Capture the cell that displays the provided text and extract its [x, y] central coordinate. 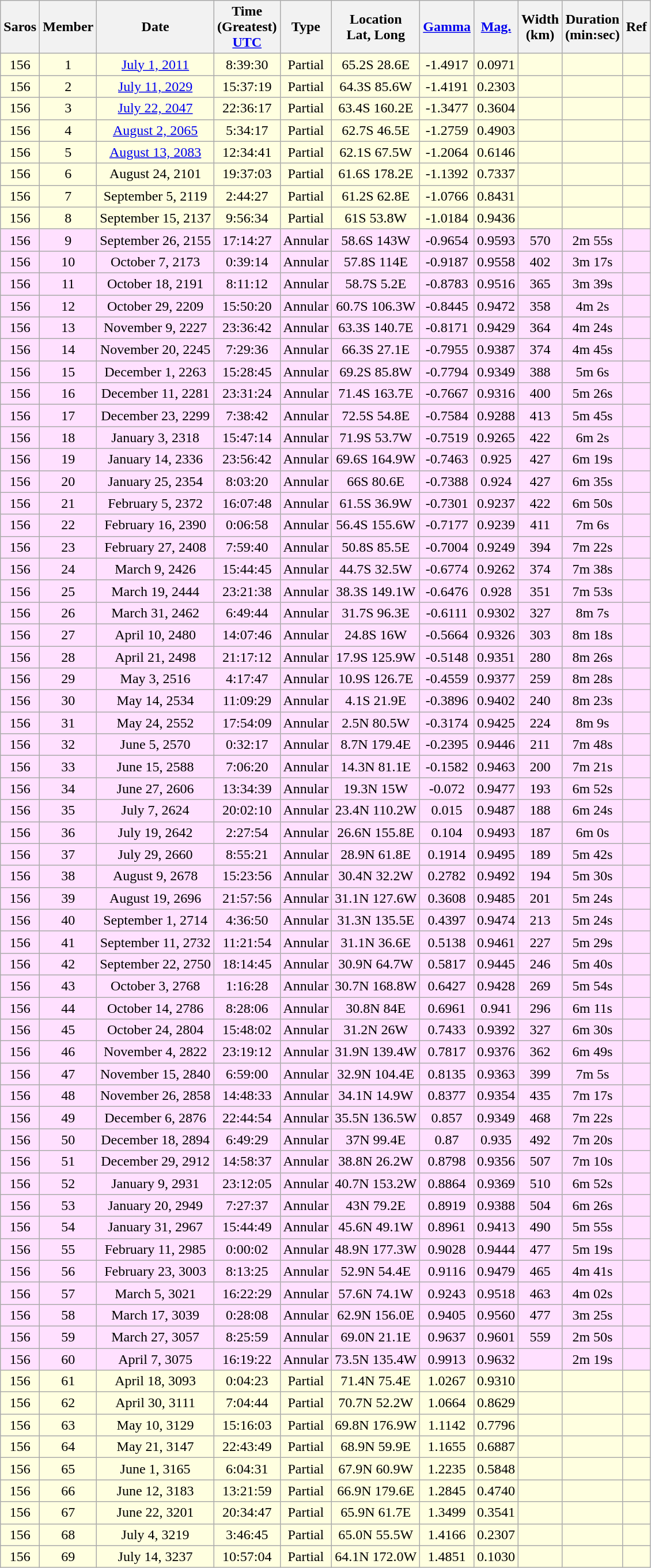
30.7N 168.8W [376, 986]
45.6N 49.1W [376, 1227]
6:04:31 [247, 1469]
0.3541 [495, 1513]
23:36:42 [247, 328]
15:23:56 [247, 876]
63.4S 160.2E [376, 108]
0.9479 [495, 1271]
Member [68, 27]
194 [540, 876]
8:28:06 [247, 1008]
61S 53.8W [376, 218]
-0.5148 [447, 657]
-0.7519 [447, 438]
0.9485 [495, 898]
23:56:42 [247, 459]
2:27:54 [247, 832]
0.9913 [447, 1359]
30.4N 32.2W [376, 876]
6m 49s [593, 1052]
31.9N 139.4W [376, 1052]
0.9351 [495, 657]
0.9116 [447, 1271]
71.4N 75.4E [376, 1381]
59 [68, 1337]
6m 19s [593, 459]
7:59:40 [247, 547]
8:39:30 [247, 65]
364 [540, 328]
0.7433 [447, 1030]
0:06:58 [247, 525]
March 27, 3057 [156, 1337]
0.9461 [495, 942]
0.9392 [495, 1030]
23:31:24 [247, 394]
4m 45s [593, 350]
September 26, 2155 [156, 240]
66.9N 179.6E [376, 1491]
4 [68, 130]
73.5N 135.4W [376, 1359]
296 [540, 1008]
October 7, 2173 [156, 262]
-1.2759 [447, 130]
7:27:37 [247, 1205]
224 [540, 723]
0.9356 [495, 1162]
31.1N 36.6E [376, 942]
0.9405 [447, 1315]
43 [68, 986]
0.8135 [447, 1074]
Mag. [495, 27]
-0.2395 [447, 745]
64.3S 85.6W [376, 86]
0.9243 [447, 1293]
Gamma [447, 27]
65.2S 28.6E [376, 65]
52.9N 54.4E [376, 1271]
-0.072 [447, 789]
0.9560 [495, 1315]
0.104 [447, 832]
227 [540, 942]
5m 6s [593, 372]
0:32:17 [247, 745]
Saros [20, 27]
411 [540, 525]
22:44:54 [247, 1118]
201 [540, 898]
8:11:12 [247, 284]
38.3S 149.1W [376, 591]
15:37:19 [247, 86]
36 [68, 832]
30.8N 84E [376, 1008]
8:25:59 [247, 1337]
303 [540, 635]
0.9492 [495, 876]
December 11, 2281 [156, 394]
July 4, 3219 [156, 1535]
71.9S 53.7W [376, 438]
14:48:33 [247, 1096]
7:29:36 [247, 350]
1.3499 [447, 1513]
0:04:23 [247, 1381]
510 [540, 1183]
3m 17s [593, 262]
5m 55s [593, 1227]
4m 02s [593, 1293]
23:21:38 [247, 591]
April 30, 3111 [156, 1403]
6m 50s [593, 503]
365 [540, 284]
44.7S 32.5W [376, 569]
1.2845 [447, 1491]
8:03:20 [247, 481]
1.0267 [447, 1381]
September 15, 2137 [156, 218]
64 [68, 1447]
11:21:54 [247, 942]
6:49:29 [247, 1140]
69.8N 176.9W [376, 1425]
6:49:44 [247, 613]
5:34:17 [247, 130]
0.4903 [495, 130]
17:14:27 [247, 240]
October 3, 2768 [156, 986]
-1.0184 [447, 218]
-1.0766 [447, 196]
14 [68, 350]
53 [68, 1205]
0.9445 [495, 964]
0.9487 [495, 811]
5m 40s [593, 964]
Time(Greatest)UTC [247, 27]
32 [68, 745]
24.8S 16W [376, 635]
October 14, 2786 [156, 1008]
-0.7794 [447, 372]
July 29, 2660 [156, 854]
38.8N 26.2W [376, 1162]
5m 26s [593, 394]
40 [68, 920]
11 [68, 284]
0.4740 [495, 1491]
56 [68, 1271]
-1.4191 [447, 86]
72.5S 54.8E [376, 416]
-0.9187 [447, 262]
August 19, 2696 [156, 898]
8m 18s [593, 635]
June 5, 2570 [156, 745]
0.9262 [495, 569]
August 9, 2678 [156, 876]
January 31, 2967 [156, 1227]
55 [68, 1249]
0.9516 [495, 284]
0.925 [495, 459]
63 [68, 1425]
14:07:46 [247, 635]
November 15, 2840 [156, 1074]
0.9326 [495, 635]
November 4, 2822 [156, 1052]
November 9, 2227 [156, 328]
0.935 [495, 1140]
61 [68, 1381]
44 [68, 1008]
June 15, 2588 [156, 767]
-1.1392 [447, 174]
May 24, 2552 [156, 723]
4m 2s [593, 306]
14.3N 81.1E [376, 767]
0.9265 [495, 438]
0.7796 [495, 1425]
492 [540, 1140]
67 [68, 1513]
8m 7s [593, 613]
0.5817 [447, 964]
3m 25s [593, 1315]
66 [68, 1491]
16:19:22 [247, 1359]
68 [68, 1535]
-0.9654 [447, 240]
12 [68, 306]
61.5S 36.9W [376, 503]
7m 48s [593, 745]
30.9N 64.7W [376, 964]
0.924 [495, 481]
-0.7177 [447, 525]
5 [68, 152]
0.9428 [495, 986]
1.0664 [447, 1403]
September 22, 2750 [156, 964]
2m 19s [593, 1359]
-0.6476 [447, 591]
July 1, 2011 [156, 65]
August 13, 2083 [156, 152]
5m 42s [593, 854]
8m 9s [593, 723]
65.9N 61.7E [376, 1513]
16:07:48 [247, 503]
0.1914 [447, 854]
March 5, 3021 [156, 1293]
0.857 [447, 1118]
463 [540, 1293]
47 [68, 1074]
-1.2064 [447, 152]
33 [68, 767]
January 3, 2318 [156, 438]
26.6N 155.8E [376, 832]
7m 53s [593, 591]
71.4S 163.7E [376, 394]
May 14, 2534 [156, 701]
6m 24s [593, 811]
0.6961 [447, 1008]
16:22:29 [247, 1293]
2:44:27 [247, 196]
0.9425 [495, 723]
269 [540, 986]
19:37:03 [247, 174]
0.9637 [447, 1337]
362 [540, 1052]
6m 26s [593, 1205]
4m 24s [593, 328]
February 27, 2408 [156, 547]
15:44:45 [247, 569]
34 [68, 789]
22:43:49 [247, 1447]
8:13:25 [247, 1271]
64.1N 172.0W [376, 1556]
-0.5664 [447, 635]
31 [68, 723]
15:48:02 [247, 1030]
0.9493 [495, 832]
0.6427 [447, 986]
0.9472 [495, 306]
May 3, 2516 [156, 679]
-0.4559 [447, 679]
0.9237 [495, 503]
July 7, 2624 [156, 811]
October 24, 2804 [156, 1030]
0.0971 [495, 65]
8m 26s [593, 657]
27 [68, 635]
February 5, 2372 [156, 503]
21:17:12 [247, 657]
0.941 [495, 1008]
43N 79.2E [376, 1205]
7 [68, 196]
31.7S 96.3E [376, 613]
19.3N 15W [376, 789]
November 20, 2245 [156, 350]
0.6887 [495, 1447]
January 20, 2949 [156, 1205]
61.2S 62.8E [376, 196]
March 31, 2462 [156, 613]
0.9632 [495, 1359]
0.8864 [447, 1183]
351 [540, 591]
7m 21s [593, 767]
4:36:50 [247, 920]
490 [540, 1227]
0.9474 [495, 920]
0.9558 [495, 262]
10:57:04 [247, 1556]
21:57:56 [247, 898]
12:34:41 [247, 152]
0:39:14 [247, 262]
465 [540, 1271]
48.9N 177.3W [376, 1249]
31.2N 26W [376, 1030]
-0.6111 [447, 613]
63.3S 140.7E [376, 328]
5m 29s [593, 942]
49 [68, 1118]
399 [540, 1074]
1.4166 [447, 1535]
559 [540, 1337]
April 18, 3093 [156, 1381]
13:21:59 [247, 1491]
11:09:29 [247, 701]
50 [68, 1140]
April 21, 2498 [156, 657]
May 21, 3147 [156, 1447]
0:28:08 [247, 1315]
6m 35s [593, 481]
1:16:28 [247, 986]
62 [68, 1403]
February 23, 3003 [156, 1271]
6m 0s [593, 832]
1.1142 [447, 1425]
September 5, 2119 [156, 196]
July 11, 2029 [156, 86]
-0.7004 [447, 547]
51 [68, 1162]
22 [68, 525]
0.1030 [495, 1556]
468 [540, 1118]
December 29, 2912 [156, 1162]
0.9288 [495, 416]
Width(km) [540, 27]
58.7S 5.2E [376, 284]
8m 23s [593, 701]
193 [540, 789]
413 [540, 416]
200 [540, 767]
48 [68, 1096]
March 9, 2426 [156, 569]
7m 10s [593, 1162]
0.2307 [495, 1535]
0.9302 [495, 613]
April 10, 2480 [156, 635]
259 [540, 679]
LocationLat, Long [376, 27]
358 [540, 306]
0.8919 [447, 1205]
394 [540, 547]
7m 38s [593, 569]
-0.1582 [447, 767]
45 [68, 1030]
August 24, 2101 [156, 174]
-0.8171 [447, 328]
February 16, 2390 [156, 525]
October 29, 2209 [156, 306]
65 [68, 1469]
188 [540, 811]
November 26, 2858 [156, 1096]
0.9316 [495, 394]
402 [540, 262]
52 [68, 1183]
26 [68, 613]
June 22, 3201 [156, 1513]
18 [68, 438]
April 7, 3075 [156, 1359]
5m 45s [593, 416]
37 [68, 854]
-0.7301 [447, 503]
28.9N 61.8E [376, 854]
67.9N 60.9W [376, 1469]
62.1S 67.5W [376, 152]
4m 41s [593, 1271]
8:55:21 [247, 854]
0.8798 [447, 1162]
7m 5s [593, 1074]
58.6S 143W [376, 240]
46 [68, 1052]
35.5N 136.5W [376, 1118]
507 [540, 1162]
July 22, 2047 [156, 108]
6m 11s [593, 1008]
-1.4917 [447, 65]
10 [68, 262]
7:04:44 [247, 1403]
23 [68, 547]
0.9477 [495, 789]
3 [68, 108]
213 [540, 920]
57 [68, 1293]
2.5N 80.5W [376, 723]
435 [540, 1096]
0.87 [447, 1140]
June 1, 3165 [156, 1469]
31.3N 135.5E [376, 920]
62.9N 156.0E [376, 1315]
0.9402 [495, 701]
6:59:00 [247, 1074]
-0.3174 [447, 723]
7m 17s [593, 1096]
Type [306, 27]
0.9387 [495, 350]
0.8961 [447, 1227]
0.8431 [495, 196]
0.9377 [495, 679]
56.4S 155.6W [376, 525]
23.4N 110.2W [376, 811]
0.9463 [495, 767]
15:50:20 [247, 306]
-0.7667 [447, 394]
61.6S 178.2E [376, 174]
0.2303 [495, 86]
-0.3896 [447, 701]
7m 6s [593, 525]
41 [68, 942]
20:34:47 [247, 1513]
6m 2s [593, 438]
20 [68, 481]
1.2235 [447, 1469]
23:19:12 [247, 1052]
31.1N 127.6W [376, 898]
1 [68, 65]
January 9, 2931 [156, 1183]
18:14:45 [247, 964]
32.9N 104.4E [376, 1074]
9:56:34 [247, 218]
-0.7388 [447, 481]
0.015 [447, 811]
June 12, 3183 [156, 1491]
0.928 [495, 591]
69 [68, 1556]
0.9239 [495, 525]
388 [540, 372]
0.6146 [495, 152]
0.9376 [495, 1052]
15:16:03 [247, 1425]
25 [68, 591]
57.8S 114E [376, 262]
0.9354 [495, 1096]
19 [68, 459]
0.4397 [447, 920]
0.3604 [495, 108]
6 [68, 174]
70.7N 52.2W [376, 1403]
0.9444 [495, 1249]
-0.8445 [447, 306]
0.9593 [495, 240]
January 14, 2336 [156, 459]
28 [68, 657]
1.4851 [447, 1556]
69.6S 164.9W [376, 459]
Ref [636, 27]
0.7337 [495, 174]
10.9S 126.7E [376, 679]
0.5848 [495, 1469]
-0.7463 [447, 459]
66S 80.6E [376, 481]
0.9518 [495, 1293]
2 [68, 86]
7:06:20 [247, 767]
69.0N 21.1E [376, 1337]
57.6N 74.1W [376, 1293]
23:12:05 [247, 1183]
0.9413 [495, 1227]
January 25, 2354 [156, 481]
42 [68, 964]
0.7817 [447, 1052]
September 1, 2714 [156, 920]
38 [68, 876]
December 6, 2876 [156, 1118]
-0.6774 [447, 569]
8.7N 179.4E [376, 745]
1.1655 [447, 1447]
189 [540, 854]
17.9S 125.9W [376, 657]
0.9429 [495, 328]
0.9028 [447, 1249]
8 [68, 218]
211 [540, 745]
58 [68, 1315]
280 [540, 657]
December 18, 2894 [156, 1140]
39 [68, 898]
0.9436 [495, 218]
54 [68, 1227]
65.0N 55.5W [376, 1535]
15:28:45 [247, 372]
15:44:49 [247, 1227]
0.9249 [495, 547]
14:58:37 [247, 1162]
Duration(min:sec) [593, 27]
February 11, 2985 [156, 1249]
504 [540, 1205]
15 [68, 372]
3:46:45 [247, 1535]
7m 20s [593, 1140]
66.3S 27.1E [376, 350]
3m 39s [593, 284]
246 [540, 964]
7:38:42 [247, 416]
24 [68, 569]
5m 54s [593, 986]
34.1N 14.9W [376, 1096]
0.3608 [447, 898]
0:00:02 [247, 1249]
June 27, 2606 [156, 789]
December 1, 2263 [156, 372]
Date [156, 27]
-0.8783 [447, 284]
2m 55s [593, 240]
July 14, 3237 [156, 1556]
69.2S 85.8W [376, 372]
60.7S 106.3W [376, 306]
240 [540, 701]
29 [68, 679]
0.9495 [495, 854]
570 [540, 240]
21 [68, 503]
October 18, 2191 [156, 284]
17 [68, 416]
2m 50s [593, 1337]
37N 99.4E [376, 1140]
March 19, 2444 [156, 591]
62.7S 46.5E [376, 130]
4:17:47 [247, 679]
September 11, 2732 [156, 942]
May 10, 3129 [156, 1425]
68.9N 59.9E [376, 1447]
-0.7584 [447, 416]
0.9446 [495, 745]
0.9363 [495, 1074]
August 2, 2065 [156, 130]
0.9310 [495, 1381]
15:47:14 [247, 438]
9 [68, 240]
5m 30s [593, 876]
16 [68, 394]
July 19, 2642 [156, 832]
13 [68, 328]
0.8377 [447, 1096]
0.9601 [495, 1337]
-1.3477 [447, 108]
13:34:39 [247, 789]
22:36:17 [247, 108]
March 17, 3039 [156, 1315]
0.5138 [447, 942]
4.1S 21.9E [376, 701]
0.9369 [495, 1183]
0.9388 [495, 1205]
30 [68, 701]
0.8629 [495, 1403]
400 [540, 394]
5m 19s [593, 1249]
40.7N 153.2W [376, 1183]
60 [68, 1359]
0.2782 [447, 876]
50.8S 85.5E [376, 547]
-0.7955 [447, 350]
35 [68, 811]
17:54:09 [247, 723]
187 [540, 832]
6m 30s [593, 1030]
20:02:10 [247, 811]
December 23, 2299 [156, 416]
8m 28s [593, 679]
